Extract the (X, Y) coordinate from the center of the cell holding the provided text.  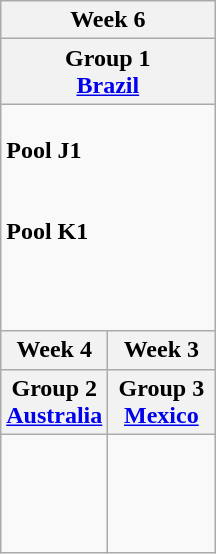
Week 4 (54, 350)
Week 3 (162, 350)
Group 3Mexico (162, 402)
Group 2Australia (54, 402)
Group 1Brazil (108, 72)
Pool J1 Pool K1 (108, 218)
Week 6 (108, 20)
